Detect which cell encompasses the target text, then output its [X, Y] center coordinate. 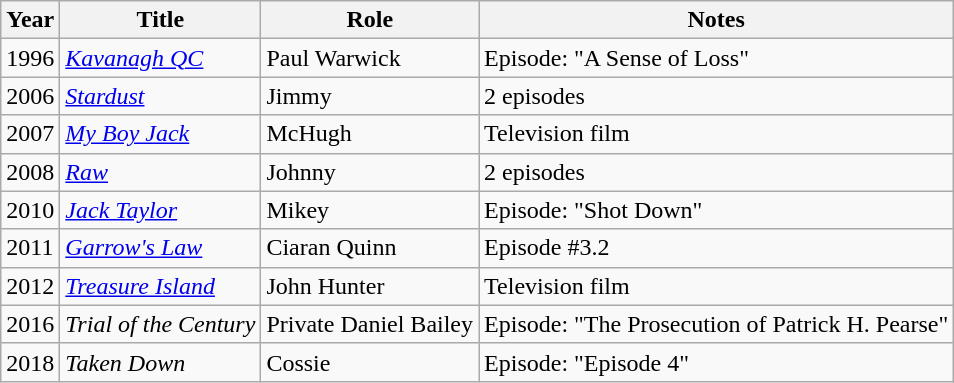
2008 [30, 172]
My Boy Jack [160, 134]
1996 [30, 58]
2006 [30, 96]
Taken Down [160, 362]
Kavanagh QC [160, 58]
2012 [30, 286]
2010 [30, 210]
Raw [160, 172]
Episode: "The Prosecution of Patrick H. Pearse" [716, 324]
Cossie [370, 362]
Garrow's Law [160, 248]
Ciaran Quinn [370, 248]
John Hunter [370, 286]
Mikey [370, 210]
Title [160, 20]
2011 [30, 248]
2007 [30, 134]
Stardust [160, 96]
Year [30, 20]
Paul Warwick [370, 58]
Episode: "A Sense of Loss" [716, 58]
Treasure Island [160, 286]
Episode: "Shot Down" [716, 210]
Private Daniel Bailey [370, 324]
Trial of the Century [160, 324]
2018 [30, 362]
Jimmy [370, 96]
Johnny [370, 172]
Episode #3.2 [716, 248]
Jack Taylor [160, 210]
2016 [30, 324]
Notes [716, 20]
McHugh [370, 134]
Role [370, 20]
Episode: "Episode 4" [716, 362]
